Provide the [X, Y] coordinate of the cell's center where the given text is located.  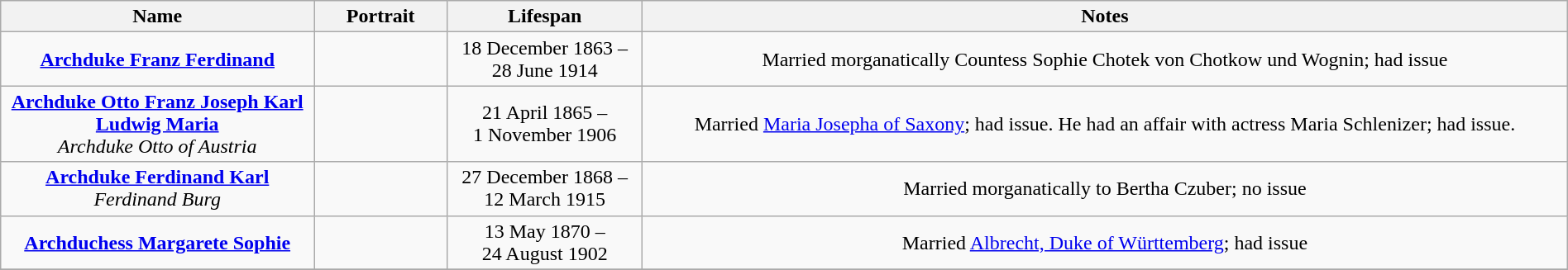
Married Albrecht, Duke of Württemberg; had issue [1105, 243]
Married morganatically Countess Sophie Chotek von Chotkow und Wognin; had issue [1105, 59]
Name [157, 17]
Archduke Ferdinand KarlFerdinand Burg [157, 188]
21 April 1865 –1 November 1906 [545, 124]
Married Maria Josepha of Saxony; had issue. He had an affair with actress Maria Schlenizer; had issue. [1105, 124]
Portrait [380, 17]
Archduke Franz Ferdinand [157, 59]
Archduke Otto Franz Joseph Karl Ludwig MariaArchduke Otto of Austria [157, 124]
Notes [1105, 17]
13 May 1870 –24 August 1902 [545, 243]
18 December 1863 –28 June 1914 [545, 59]
27 December 1868 –12 March 1915 [545, 188]
Lifespan [545, 17]
Archduchess Margarete Sophie [157, 243]
Married morganatically to Bertha Czuber; no issue [1105, 188]
